Search for the cell housing the specified text and yield its [x, y] center coordinate. 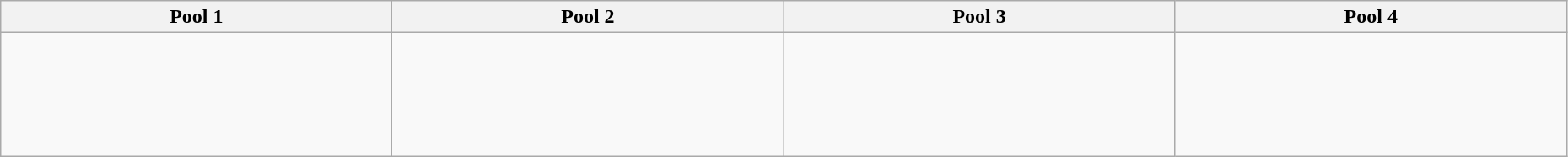
Pool 3 [979, 17]
Pool 1 [197, 17]
Pool 4 [1371, 17]
Pool 2 [588, 17]
